Detect which cell encompasses the target text, then output its (x, y) center coordinate. 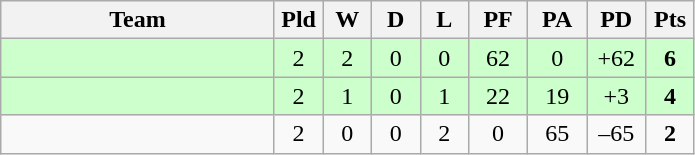
22 (498, 96)
L (444, 20)
4 (670, 96)
PF (498, 20)
PD (616, 20)
Team (138, 20)
+62 (616, 58)
W (348, 20)
62 (498, 58)
Pts (670, 20)
19 (558, 96)
Pld (298, 20)
65 (558, 134)
6 (670, 58)
–65 (616, 134)
D (396, 20)
PA (558, 20)
+3 (616, 96)
